Identify which cell holds the provided text, then report its (X, Y) central coordinate. 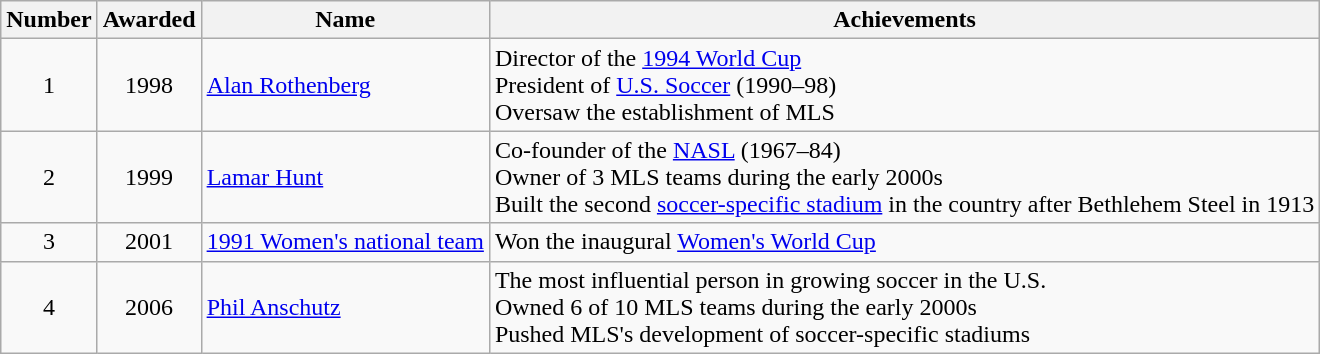
2006 (149, 307)
3 (49, 242)
1 (49, 85)
Director of the 1994 World Cup President of U.S. Soccer (1990–98)Oversaw the establishment of MLS (904, 85)
1998 (149, 85)
Number (49, 20)
Lamar Hunt (345, 177)
Phil Anschutz (345, 307)
4 (49, 307)
1991 Women's national team (345, 242)
2001 (149, 242)
Name (345, 20)
Alan Rothenberg (345, 85)
1999 (149, 177)
Achievements (904, 20)
Won the inaugural Women's World Cup (904, 242)
Awarded (149, 20)
2 (49, 177)
